Determine the (X, Y) coordinate at the center of the cell enclosing the given text.  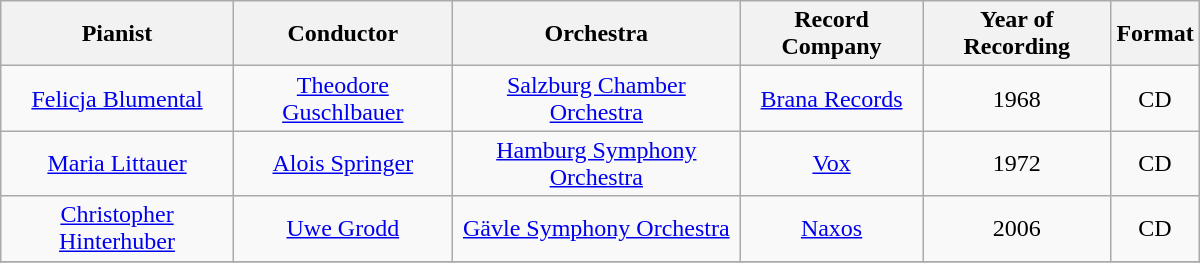
Format (1155, 34)
Maria Littauer (118, 164)
Uwe Grodd (342, 228)
Record Company (831, 34)
Hamburg Symphony Orchestra (596, 164)
Vox (831, 164)
Naxos (831, 228)
Theodore Guschlbauer (342, 98)
1972 (1017, 164)
Alois Springer (342, 164)
Conductor (342, 34)
Orchestra (596, 34)
Gävle Symphony Orchestra (596, 228)
Pianist (118, 34)
Brana Records (831, 98)
Felicja Blumental (118, 98)
Salzburg Chamber Orchestra (596, 98)
2006 (1017, 228)
Year of Recording (1017, 34)
1968 (1017, 98)
Christopher Hinterhuber (118, 228)
